Pinpoint the cell where the given text exists, returning its (x, y) midpoint coordinate. 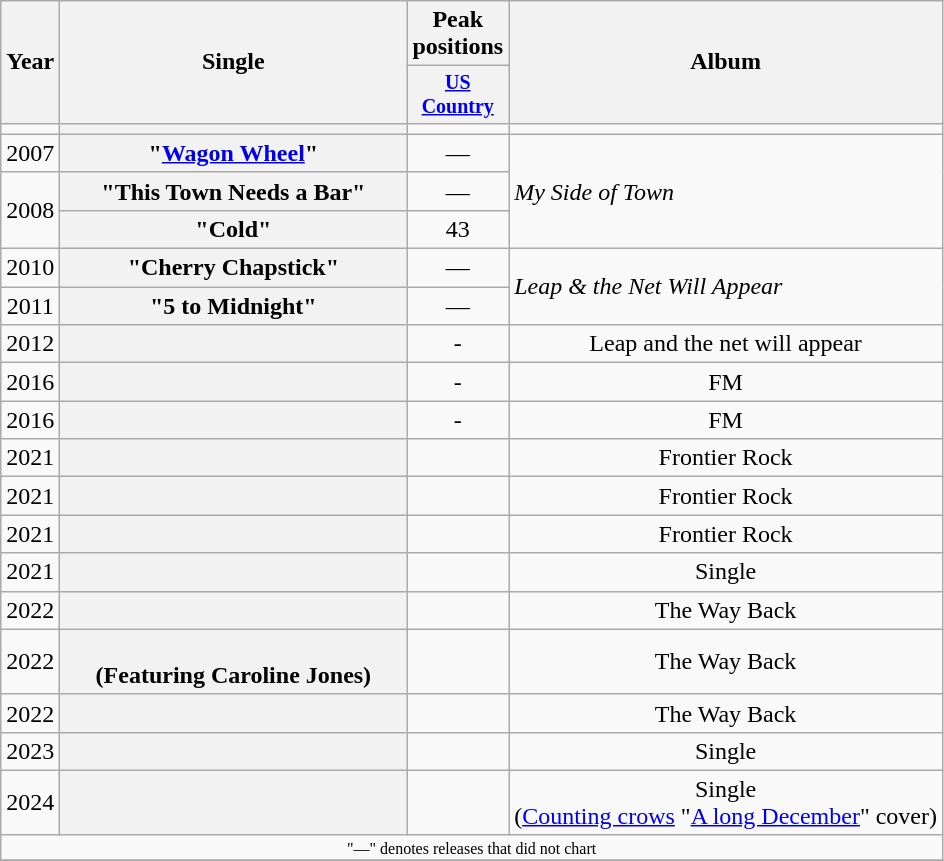
2007 (30, 153)
"Cherry Chapstick" (234, 268)
43 (458, 229)
"—" denotes releases that did not chart (472, 847)
2008 (30, 210)
Year (30, 62)
"This Town Needs a Bar" (234, 191)
Leap and the net will appear (726, 344)
2011 (30, 306)
Leap & the Net Will Appear (726, 287)
2010 (30, 268)
My Side of Town (726, 191)
2012 (30, 344)
"Wagon Wheel" (234, 153)
US Country (458, 94)
(Featuring Caroline Jones) (234, 662)
2023 (30, 751)
Peak positions (458, 34)
Single(Counting crows "A long December" cover) (726, 802)
2024 (30, 802)
"Cold" (234, 229)
"5 to Midnight" (234, 306)
Album (726, 62)
